Identify which cell holds the provided text, then report its [X, Y] central coordinate. 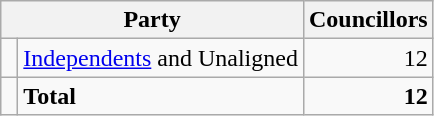
Party [152, 20]
Total [161, 96]
Councillors [368, 20]
Independents and Unaligned [161, 58]
